Determine the [x, y] coordinate at the center of the cell enclosing the given text.  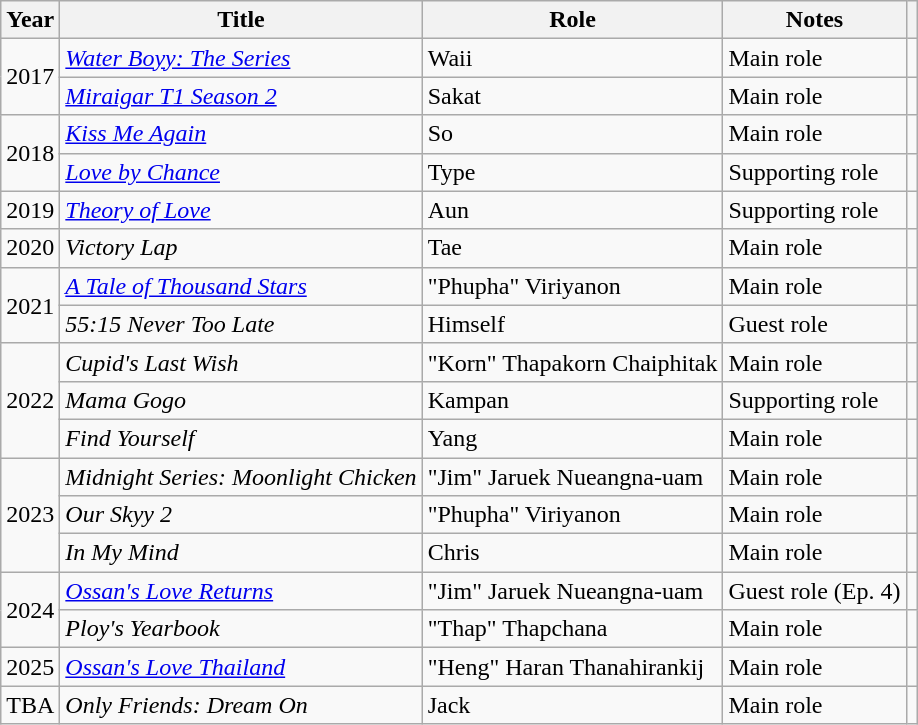
Our Skyy 2 [241, 515]
Theory of Love [241, 210]
Type [572, 172]
Love by Chance [241, 172]
Sakat [572, 96]
Waii [572, 58]
2021 [30, 305]
Year [30, 20]
Guest role [814, 324]
2020 [30, 248]
Kampan [572, 400]
Guest role (Ep. 4) [814, 591]
2025 [30, 667]
So [572, 134]
2022 [30, 400]
2023 [30, 515]
Water Boyy: The Series [241, 58]
Find Yourself [241, 438]
Yang [572, 438]
Jack [572, 705]
Only Friends: Dream On [241, 705]
Ossan's Love Thailand [241, 667]
Notes [814, 20]
Chris [572, 553]
"Korn" Thapakorn Chaiphitak [572, 362]
Himself [572, 324]
55:15 Never Too Late [241, 324]
Aun [572, 210]
Title [241, 20]
Miraigar T1 Season 2 [241, 96]
Kiss Me Again [241, 134]
A Tale of Thousand Stars [241, 286]
2024 [30, 610]
Midnight Series: Moonlight Chicken [241, 477]
Cupid's Last Wish [241, 362]
2017 [30, 77]
Ploy's Yearbook [241, 629]
Mama Gogo [241, 400]
In My Mind [241, 553]
2019 [30, 210]
2018 [30, 153]
Role [572, 20]
Ossan's Love Returns [241, 591]
"Thap" Thapchana [572, 629]
TBA [30, 705]
Victory Lap [241, 248]
"Heng" Haran Thanahirankij [572, 667]
Tae [572, 248]
